Search for the cell housing the specified text and yield its [X, Y] center coordinate. 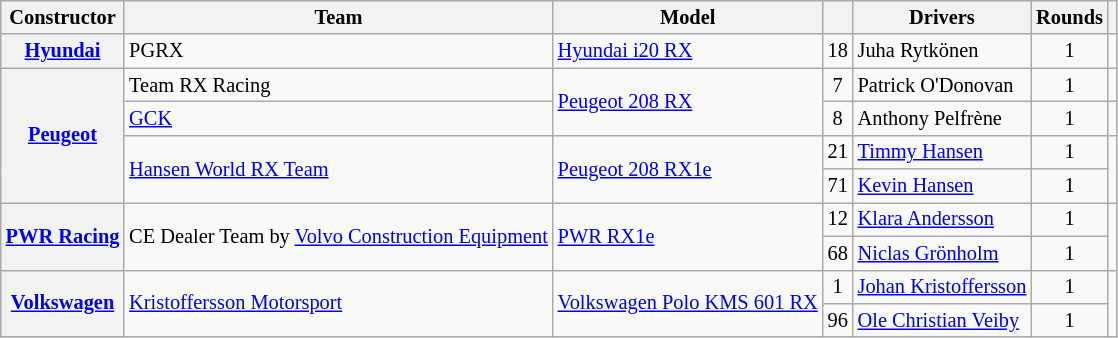
Hyundai i20 RX [688, 51]
Peugeot [63, 136]
Peugeot 208 RX [688, 102]
Rounds [1070, 17]
GCK [338, 118]
Hansen World RX Team [338, 168]
Team RX Racing [338, 85]
Niclas Grönholm [942, 253]
CE Dealer Team by Volvo Construction Equipment [338, 236]
18 [838, 51]
PGRX [338, 51]
Model [688, 17]
96 [838, 320]
Kristoffersson Motorsport [338, 304]
Patrick O'Donovan [942, 85]
Klara Andersson [942, 219]
71 [838, 186]
8 [838, 118]
PWR Racing [63, 236]
Kevin Hansen [942, 186]
Anthony Pelfrène [942, 118]
Timmy Hansen [942, 152]
Drivers [942, 17]
Hyundai [63, 51]
12 [838, 219]
PWR RX1e [688, 236]
Team [338, 17]
Peugeot 208 RX1e [688, 168]
Constructor [63, 17]
Ole Christian Veiby [942, 320]
Johan Kristoffersson [942, 287]
7 [838, 85]
Volkswagen [63, 304]
Volkswagen Polo KMS 601 RX [688, 304]
21 [838, 152]
68 [838, 253]
Juha Rytkönen [942, 51]
